Scan for the cell matching the given text and deliver its (x, y) coordinate at center. 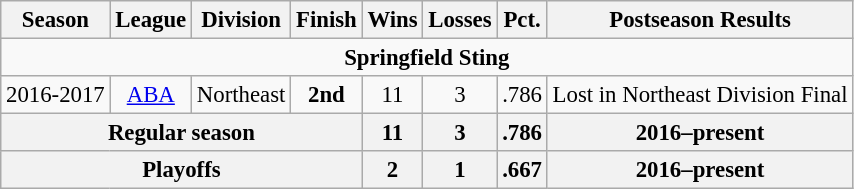
Springfield Sting (427, 58)
1 (460, 170)
2 (392, 170)
Finish (326, 20)
Season (56, 20)
Northeast (242, 95)
League (150, 20)
Pct. (522, 20)
Lost in Northeast Division Final (700, 95)
ABA (150, 95)
.667 (522, 170)
Regular season (182, 133)
Postseason Results (700, 20)
Losses (460, 20)
Playoffs (182, 170)
2nd (326, 95)
2016-2017 (56, 95)
Wins (392, 20)
Division (242, 20)
